Scan for the cell matching the given text and deliver its (x, y) coordinate at center. 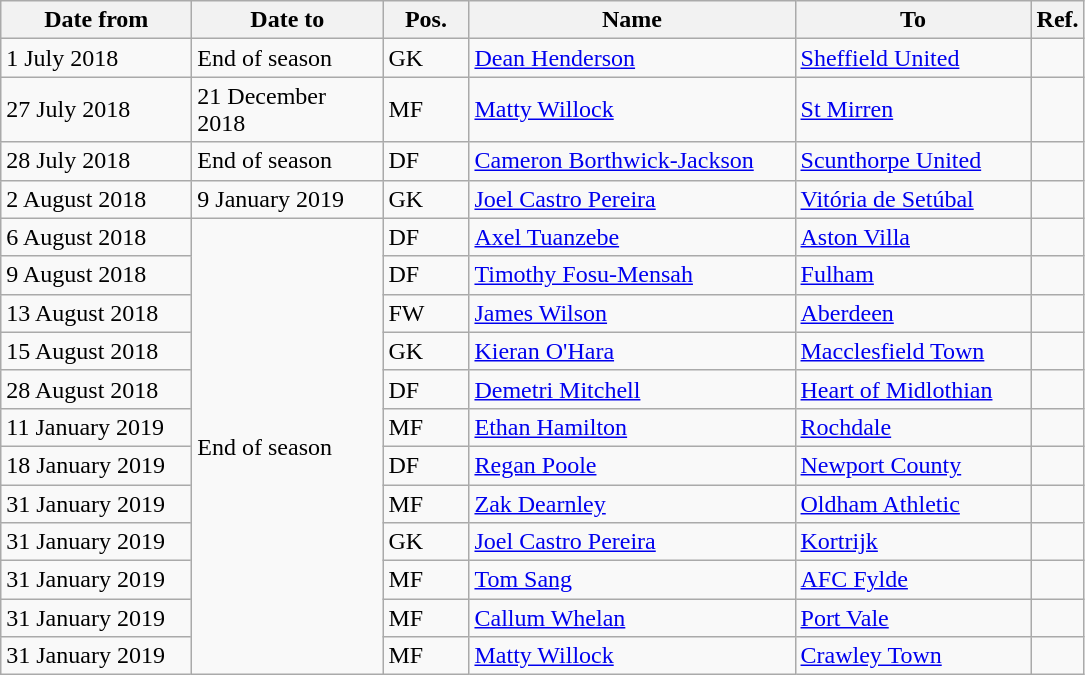
Name (632, 20)
Ref. (1058, 20)
Crawley Town (913, 656)
Sheffield United (913, 58)
FW (426, 313)
Scunthorpe United (913, 161)
Zak Dearnley (632, 503)
Date to (288, 20)
11 January 2019 (96, 427)
Date from (96, 20)
To (913, 20)
St Mirren (913, 110)
Rochdale (913, 427)
Newport County (913, 465)
Callum Whelan (632, 618)
Cameron Borthwick-Jackson (632, 161)
2 August 2018 (96, 199)
Fulham (913, 275)
Aberdeen (913, 313)
Timothy Fosu-Mensah (632, 275)
Pos. (426, 20)
Macclesfield Town (913, 351)
18 January 2019 (96, 465)
Axel Tuanzebe (632, 237)
Aston Villa (913, 237)
Ethan Hamilton (632, 427)
9 August 2018 (96, 275)
27 July 2018 (96, 110)
Kortrijk (913, 542)
21 December 2018 (288, 110)
Heart of Midlothian (913, 389)
9 January 2019 (288, 199)
AFC Fylde (913, 580)
James Wilson (632, 313)
Tom Sang (632, 580)
15 August 2018 (96, 351)
28 August 2018 (96, 389)
Kieran O'Hara (632, 351)
Regan Poole (632, 465)
1 July 2018 (96, 58)
Port Vale (913, 618)
Oldham Athletic (913, 503)
Demetri Mitchell (632, 389)
13 August 2018 (96, 313)
Dean Henderson (632, 58)
Vitória de Setúbal (913, 199)
28 July 2018 (96, 161)
6 August 2018 (96, 237)
